Provide the (X, Y) coordinate of the cell's center where the given text is located.  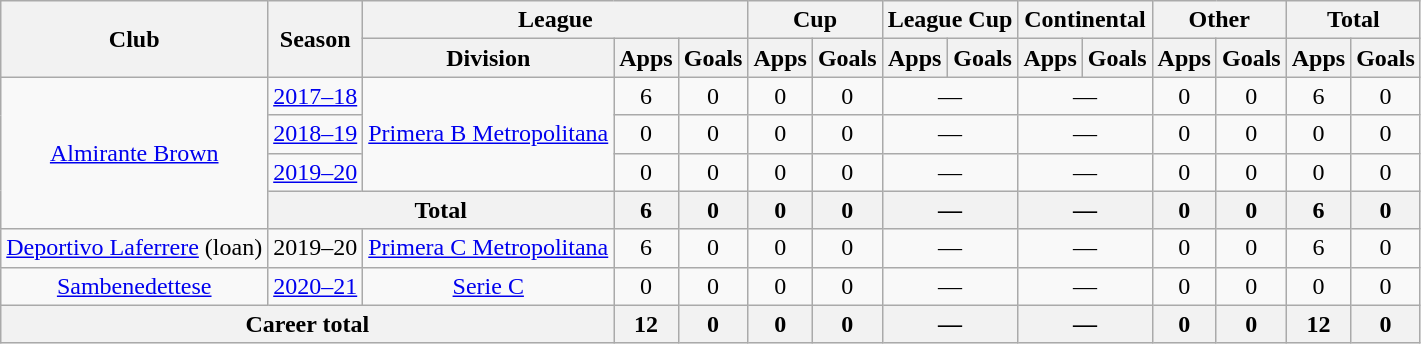
Continental (1085, 20)
Season (316, 39)
Primera B Metropolitana (488, 134)
2017–18 (316, 96)
Cup (815, 20)
Deportivo Laferrere (loan) (134, 248)
League Cup (950, 20)
Sambenedettese (134, 286)
2020–21 (316, 286)
Primera C Metropolitana (488, 248)
Division (488, 58)
Other (1219, 20)
League (556, 20)
2018–19 (316, 134)
Almirante Brown (134, 153)
Career total (308, 324)
Serie C (488, 286)
Club (134, 39)
